Capture the cell that displays the provided text and extract its (X, Y) central coordinate. 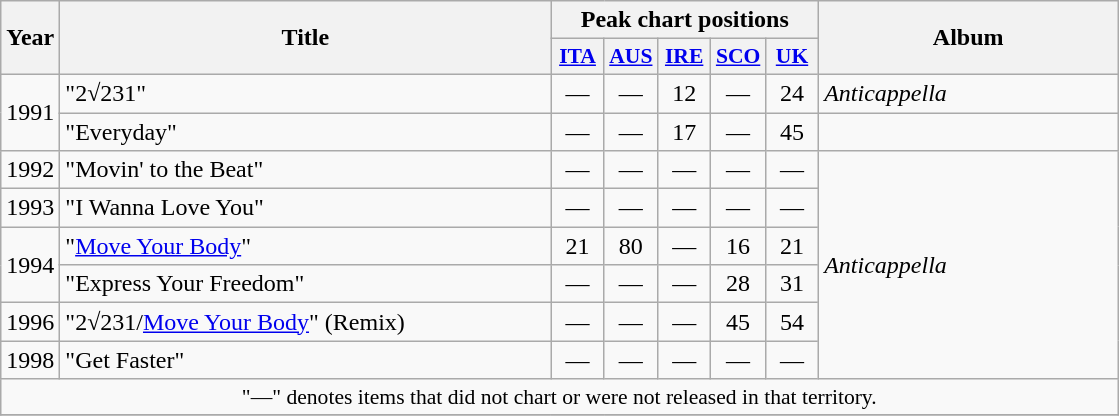
"2√231/Move Your Body" (Remix) (306, 322)
ITA (578, 57)
54 (792, 322)
24 (792, 93)
80 (630, 246)
"Move Your Body" (306, 246)
28 (738, 284)
"—" denotes items that did not chart or were not released in that territory. (560, 397)
1993 (30, 208)
"Get Faster" (306, 360)
1996 (30, 322)
Peak chart positions (685, 20)
"Express Your Freedom" (306, 284)
17 (684, 131)
Album (968, 38)
UK (792, 57)
"I Wanna Love You" (306, 208)
AUS (630, 57)
1992 (30, 170)
Title (306, 38)
1998 (30, 360)
1994 (30, 265)
Year (30, 38)
31 (792, 284)
"Everyday" (306, 131)
SCO (738, 57)
"2√231" (306, 93)
IRE (684, 57)
12 (684, 93)
16 (738, 246)
1991 (30, 112)
"Movin' to the Beat" (306, 170)
